From the cell containing the given text, extract its center point as (x, y) coordinate. 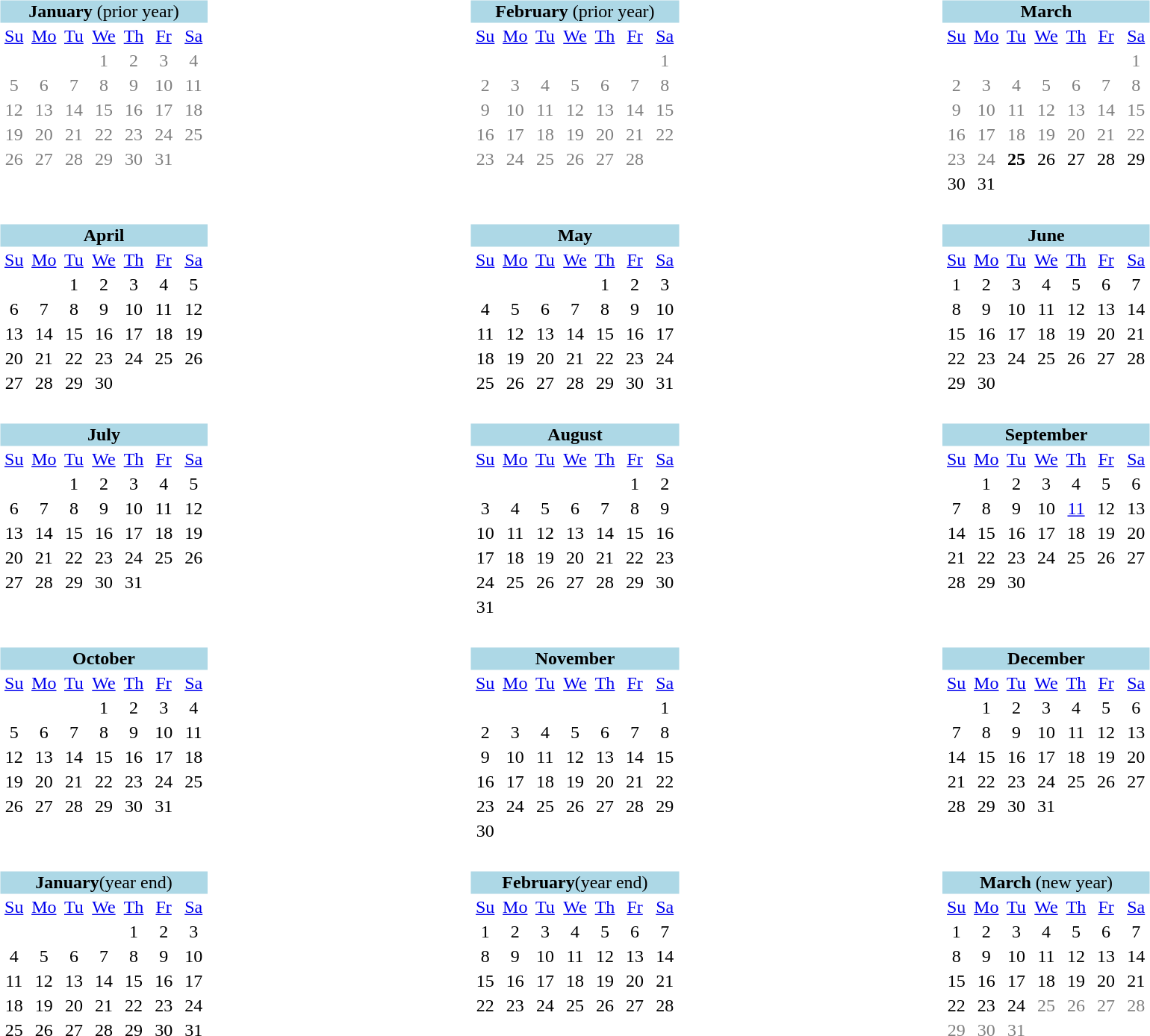
August (575, 435)
March (1046, 11)
March (new year) (1046, 883)
November (575, 659)
August Su Mo Tu We Th Fr Sa 1 2 3 4 5 6 7 8 9 10 11 12 13 14 15 16 17 18 19 20 21 22 23 24 25 26 27 28 29 30 31 (566, 511)
February(year end) (575, 883)
April (104, 235)
January(year end) (104, 883)
February (prior year) (575, 11)
October (104, 659)
January (prior year) (104, 11)
May (575, 235)
June (1046, 235)
July (104, 435)
September (1046, 435)
December (1046, 659)
May Su Mo Tu We Th Fr Sa 1 2 3 4 5 6 7 8 9 10 11 12 13 14 15 16 17 18 19 20 21 22 23 24 25 26 27 28 29 30 31 (566, 299)
November Su Mo Tu We Th Fr Sa 1 2 3 4 5 6 7 8 9 10 11 12 13 14 15 16 17 18 19 20 21 22 23 24 25 26 27 28 29 30 (566, 734)
